Detect which cell encompasses the target text, then output its (X, Y) center coordinate. 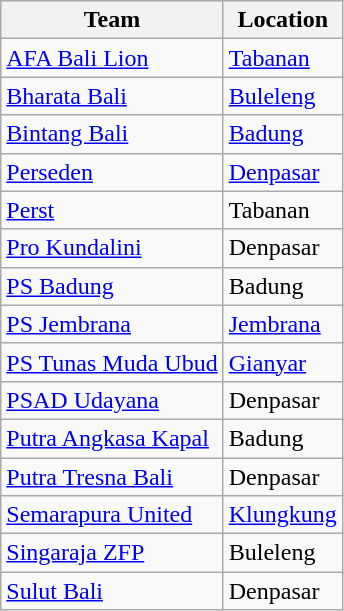
PS Jembrana (112, 324)
Pro Kundalini (112, 248)
Putra Angkasa Kapal (112, 438)
Sulut Bali (112, 591)
Putra Tresna Bali (112, 477)
Semarapura United (112, 515)
Singaraja ZFP (112, 553)
Perseden (112, 172)
Klungkung (282, 515)
Bharata Bali (112, 96)
Perst (112, 210)
Gianyar (282, 362)
PS Tunas Muda Ubud (112, 362)
PSAD Udayana (112, 400)
PS Badung (112, 286)
Team (112, 20)
Location (282, 20)
Bintang Bali (112, 134)
Jembrana (282, 324)
AFA Bali Lion (112, 58)
